Search for the cell housing the specified text and yield its [x, y] center coordinate. 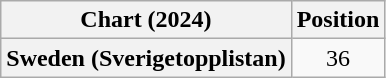
Sweden (Sverigetopplistan) [146, 58]
36 [338, 58]
Position [338, 20]
Chart (2024) [146, 20]
